Detect which cell encompasses the target text, then output its (X, Y) center coordinate. 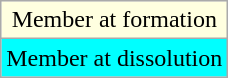
Member at dissolution (114, 58)
Member at formation (114, 20)
